For the text-containing cell, return its midpoint in (x, y) coordinate format. 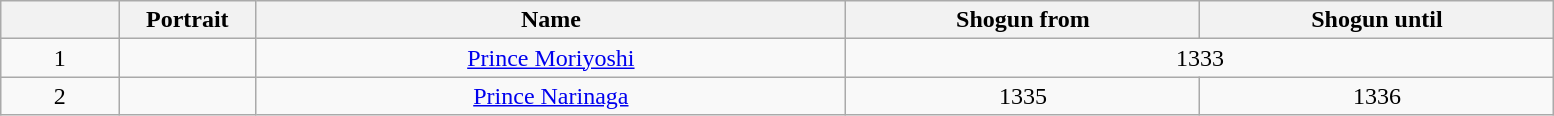
Name (551, 20)
Shogun until (1377, 20)
Prince Narinaga (551, 96)
1333 (1200, 58)
2 (60, 96)
Prince Moriyoshi (551, 58)
1335 (1023, 96)
1 (60, 58)
1336 (1377, 96)
Portrait (188, 20)
Shogun from (1023, 20)
